Provide the (X, Y) coordinate of the cell's center where the given text is located.  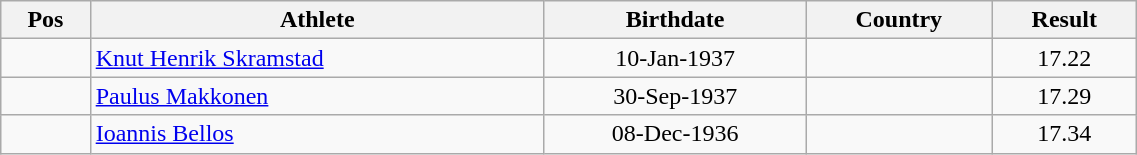
Result (1064, 20)
Knut Henrik Skramstad (317, 58)
Pos (46, 20)
17.22 (1064, 58)
Country (899, 20)
Athlete (317, 20)
Birthdate (675, 20)
17.34 (1064, 134)
10-Jan-1937 (675, 58)
Ioannis Bellos (317, 134)
17.29 (1064, 96)
08-Dec-1936 (675, 134)
30-Sep-1937 (675, 96)
Paulus Makkonen (317, 96)
